Extract the (x, y) coordinate from the center of the cell holding the provided text.  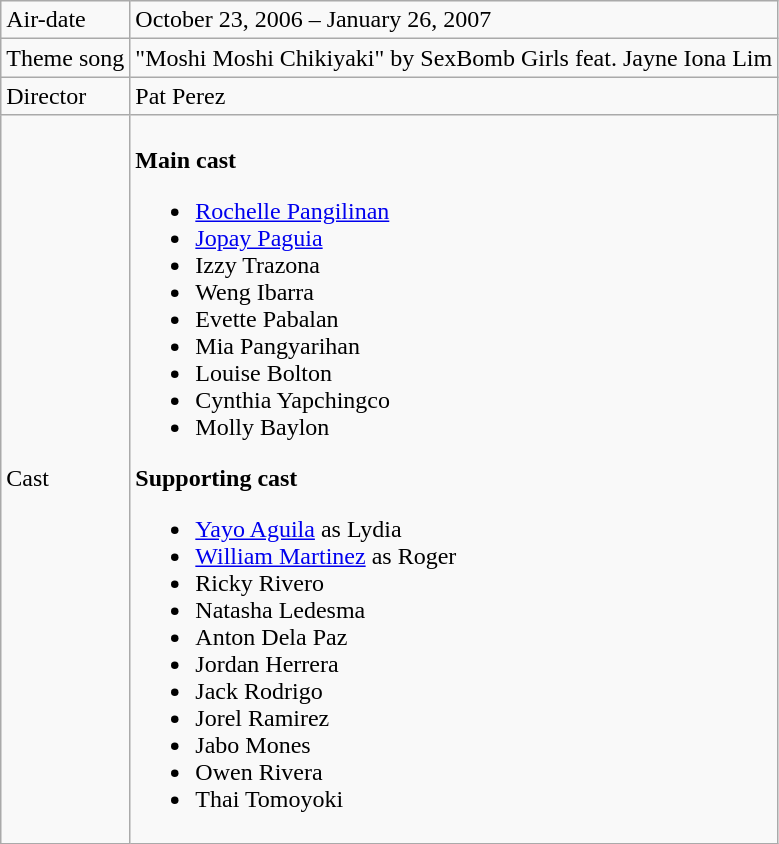
Director (66, 96)
Pat Perez (454, 96)
Cast (66, 479)
October 23, 2006 – January 26, 2007 (454, 20)
Theme song (66, 58)
"Moshi Moshi Chikiyaki" by SexBomb Girls feat. Jayne Iona Lim (454, 58)
Air-date (66, 20)
